Search for the cell housing the specified text and yield its (x, y) center coordinate. 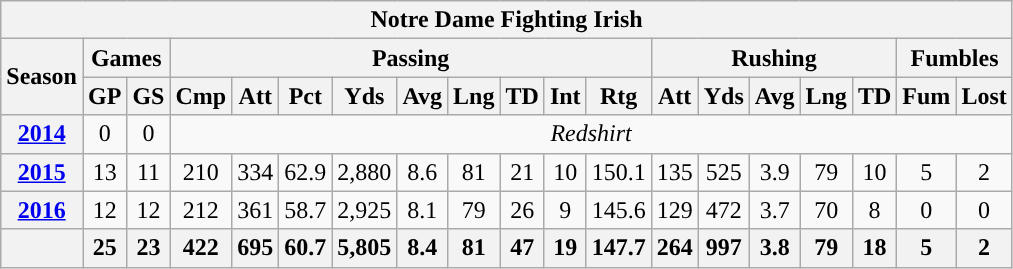
3.9 (774, 172)
264 (674, 248)
135 (674, 172)
60.7 (306, 248)
Season (42, 77)
70 (826, 210)
GS (148, 96)
8 (874, 210)
Fumbles (954, 58)
525 (724, 172)
2015 (42, 172)
Cmp (201, 96)
Notre Dame Fighting Irish (507, 20)
47 (522, 248)
62.9 (306, 172)
Lost (984, 96)
129 (674, 210)
2,880 (364, 172)
422 (201, 248)
361 (256, 210)
Rtg (618, 96)
147.7 (618, 248)
23 (148, 248)
Fum (926, 96)
8.4 (422, 248)
210 (201, 172)
9 (565, 210)
5,805 (364, 248)
Passing (410, 58)
997 (724, 248)
2014 (42, 134)
2016 (42, 210)
GP (104, 96)
8.6 (422, 172)
Redshirt (591, 134)
Games (126, 58)
212 (201, 210)
334 (256, 172)
25 (104, 248)
695 (256, 248)
19 (565, 248)
3.7 (774, 210)
13 (104, 172)
145.6 (618, 210)
26 (522, 210)
11 (148, 172)
150.1 (618, 172)
Rushing (774, 58)
18 (874, 248)
Int (565, 96)
472 (724, 210)
Pct (306, 96)
21 (522, 172)
58.7 (306, 210)
3.8 (774, 248)
2,925 (364, 210)
8.1 (422, 210)
